Locate the cell with the specified text and output its (x, y) center coordinate. 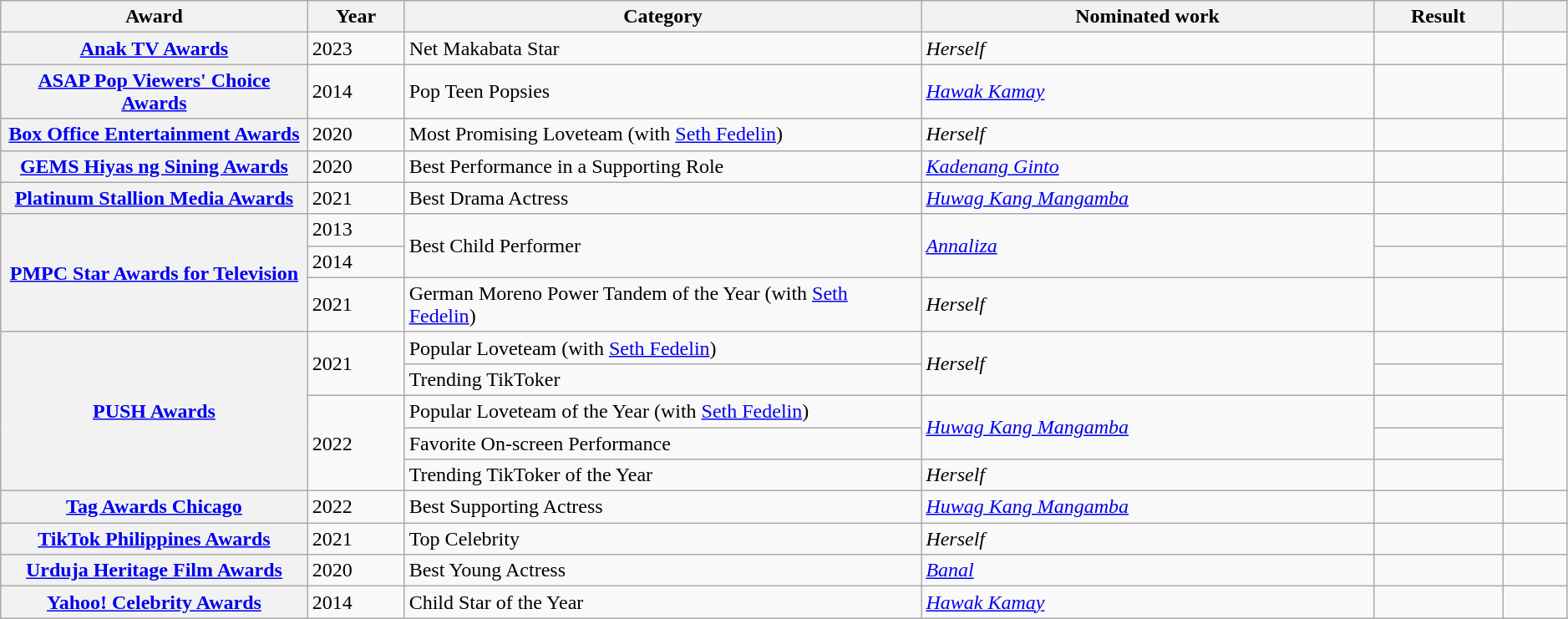
Most Promising Loveteam (with Seth Fedelin) (663, 134)
Nominated work (1148, 17)
Yahoo! Celebrity Awards (154, 602)
Popular Loveteam (with Seth Fedelin) (663, 348)
Best Supporting Actress (663, 507)
2023 (356, 48)
Urduja Heritage Film Awards (154, 571)
GEMS Hiyas ng Sining Awards (154, 166)
Category (663, 17)
Top Celebrity (663, 539)
Best Young Actress (663, 571)
Favorite On-screen Performance (663, 444)
Anak TV Awards (154, 48)
Trending TikToker (663, 379)
Best Child Performer (663, 246)
2013 (356, 230)
German Moreno Power Tandem of the Year (with Seth Fedelin) (663, 304)
Year (356, 17)
Popular Loveteam of the Year (with Seth Fedelin) (663, 411)
TikTok Philippines Awards (154, 539)
Box Office Entertainment Awards (154, 134)
Result (1439, 17)
Award (154, 17)
Banal (1148, 571)
Best Performance in a Supporting Role (663, 166)
ASAP Pop Viewers' Choice Awards (154, 92)
Kadenang Ginto (1148, 166)
Pop Teen Popsies (663, 92)
Tag Awards Chicago (154, 507)
Trending TikToker of the Year (663, 475)
Child Star of the Year (663, 602)
Platinum Stallion Media Awards (154, 198)
PUSH Awards (154, 411)
PMPC Star Awards for Television (154, 272)
Net Makabata Star (663, 48)
Best Drama Actress (663, 198)
Annaliza (1148, 246)
